Detect which cell encompasses the target text, then output its [x, y] center coordinate. 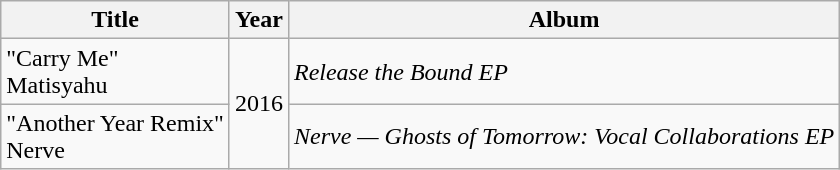
"Carry Me"Matisyahu [116, 72]
Nerve — Ghosts of Tomorrow: Vocal Collaborations EP [564, 136]
Title [116, 20]
Release the Bound EP [564, 72]
Album [564, 20]
"Another Year Remix"Nerve [116, 136]
2016 [258, 104]
Year [258, 20]
